Identify which cell holds the provided text, then report its (X, Y) central coordinate. 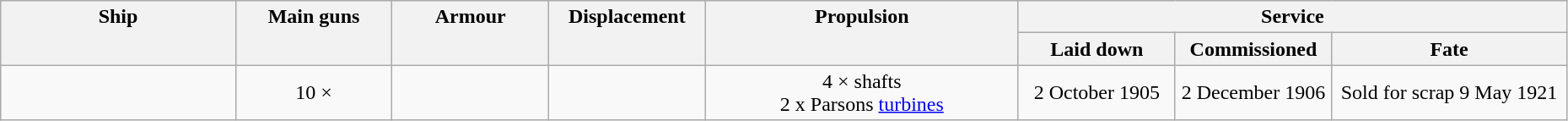
Ship (118, 33)
Sold for scrap 9 May 1921 (1449, 93)
Laid down (1097, 49)
Fate (1449, 49)
Displacement (628, 33)
2 December 1906 (1253, 93)
Service (1292, 17)
Propulsion (862, 33)
2 October 1905 (1097, 93)
Commissioned (1253, 49)
Main guns (314, 33)
4 × shafts2 x Parsons turbines (862, 93)
Armour (471, 33)
10 × (314, 93)
